Determine the [x, y] coordinate at the center of the cell enclosing the given text.  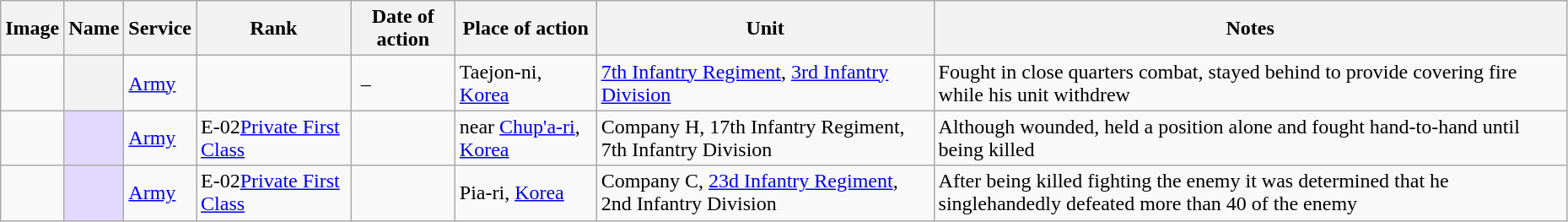
Place of action [525, 29]
Taejon-ni, Korea [525, 83]
near Chup'a-ri, Korea [525, 138]
Service [160, 29]
Image [32, 29]
Although wounded, held a position alone and fought hand-to-hand until being killed [1250, 138]
Rank [274, 29]
Date of action [403, 29]
7th Infantry Regiment, 3rd Infantry Division [765, 83]
– [403, 83]
Unit [765, 29]
Pia-ri, Korea [525, 192]
Fought in close quarters combat, stayed behind to provide covering fire while his unit withdrew [1250, 83]
Name [94, 29]
Notes [1250, 29]
After being killed fighting the enemy it was determined that he singlehandedly defeated more than 40 of the enemy [1250, 192]
Company H, 17th Infantry Regiment, 7th Infantry Division [765, 138]
Company C, 23d Infantry Regiment, 2nd Infantry Division [765, 192]
